Extract the [X, Y] coordinate from the center of the cell holding the provided text.  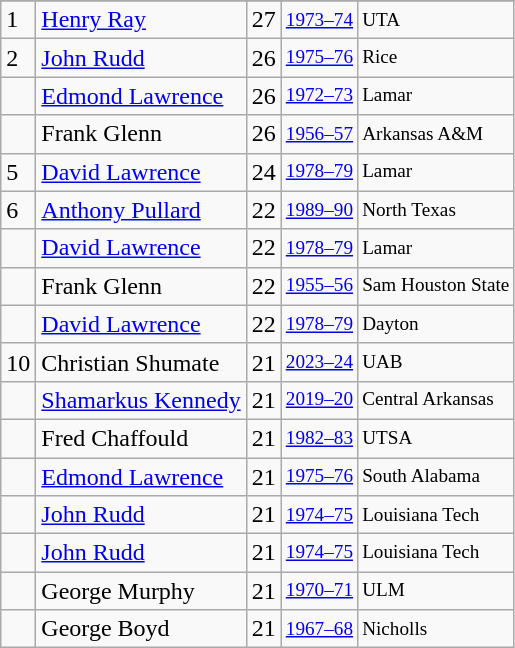
George Boyd [141, 629]
Dayton [436, 324]
Fred Chaffould [141, 438]
5 [18, 172]
South Alabama [436, 477]
Rice [436, 58]
UAB [436, 362]
Nicholls [436, 629]
Anthony Pullard [141, 210]
Henry Ray [141, 20]
2023–24 [319, 362]
1955–56 [319, 286]
1989–90 [319, 210]
Christian Shumate [141, 362]
2 [18, 58]
1972–73 [319, 96]
24 [264, 172]
10 [18, 362]
UTA [436, 20]
1956–57 [319, 134]
1967–68 [319, 629]
Shamarkus Kennedy [141, 400]
North Texas [436, 210]
1970–71 [319, 591]
1982–83 [319, 438]
Sam Houston State [436, 286]
1973–74 [319, 20]
2019–20 [319, 400]
George Murphy [141, 591]
6 [18, 210]
ULM [436, 591]
UTSA [436, 438]
Arkansas A&M [436, 134]
Central Arkansas [436, 400]
27 [264, 20]
1 [18, 20]
